Provide the [X, Y] coordinate of the cell's center where the given text is located.  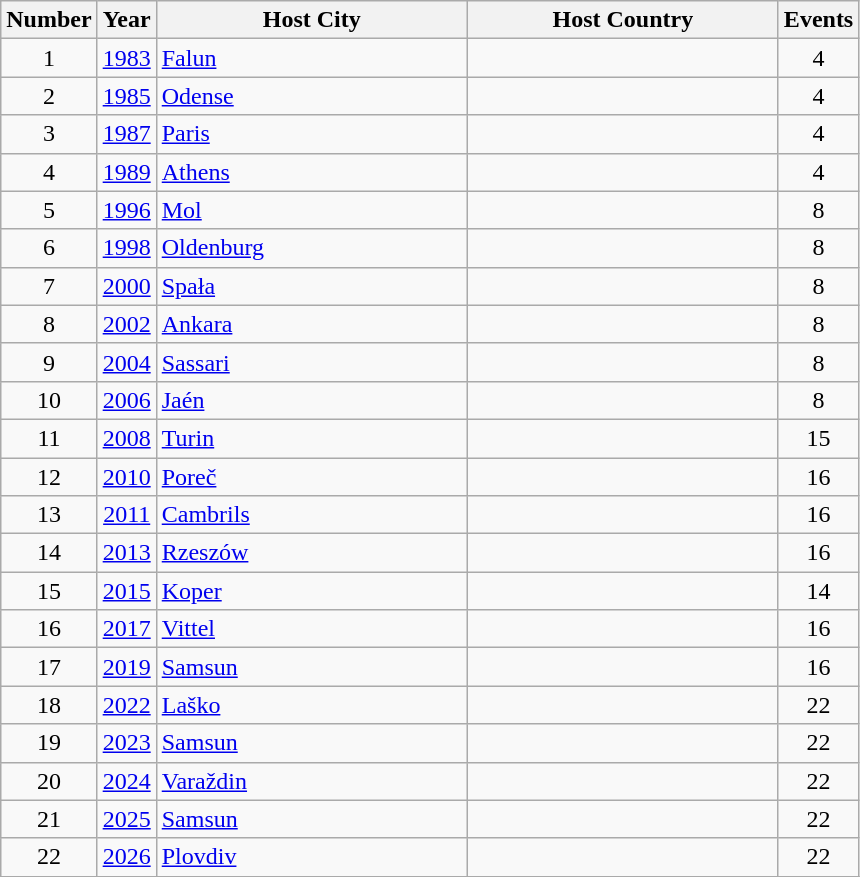
Turin [312, 438]
2026 [126, 857]
1985 [126, 96]
2017 [126, 629]
9 [49, 362]
3 [49, 134]
Sassari [312, 362]
2006 [126, 400]
2015 [126, 591]
Vittel [312, 629]
2004 [126, 362]
Host Country [622, 20]
Rzeszów [312, 553]
Plovdiv [312, 857]
21 [49, 819]
Koper [312, 591]
10 [49, 400]
2013 [126, 553]
Oldenburg [312, 248]
Laško [312, 705]
12 [49, 477]
1989 [126, 172]
5 [49, 210]
1996 [126, 210]
2023 [126, 743]
2000 [126, 286]
19 [49, 743]
Host City [312, 20]
Spała [312, 286]
Odense [312, 96]
1998 [126, 248]
2010 [126, 477]
7 [49, 286]
6 [49, 248]
2008 [126, 438]
2 [49, 96]
2019 [126, 667]
1983 [126, 58]
Mol [312, 210]
Cambrils [312, 515]
2025 [126, 819]
13 [49, 515]
2024 [126, 781]
Number [49, 20]
2022 [126, 705]
2011 [126, 515]
18 [49, 705]
17 [49, 667]
2002 [126, 324]
Varaždin [312, 781]
Jaén [312, 400]
Falun [312, 58]
Poreč [312, 477]
1987 [126, 134]
Events [818, 20]
Athens [312, 172]
20 [49, 781]
11 [49, 438]
Year [126, 20]
1 [49, 58]
Ankara [312, 324]
Paris [312, 134]
